Identify which cell holds the provided text, then report its [X, Y] central coordinate. 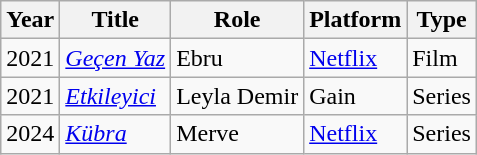
Role [238, 20]
Merve [238, 134]
Leyla Demir [238, 96]
Ebru [238, 58]
Film [442, 58]
Gain [356, 96]
Title [116, 20]
Etkileyici [116, 96]
Year [30, 20]
Platform [356, 20]
Geçen Yaz [116, 58]
Kübra [116, 134]
Type [442, 20]
2024 [30, 134]
